Output the (X, Y) coordinate of the center of the cell containing the given text.  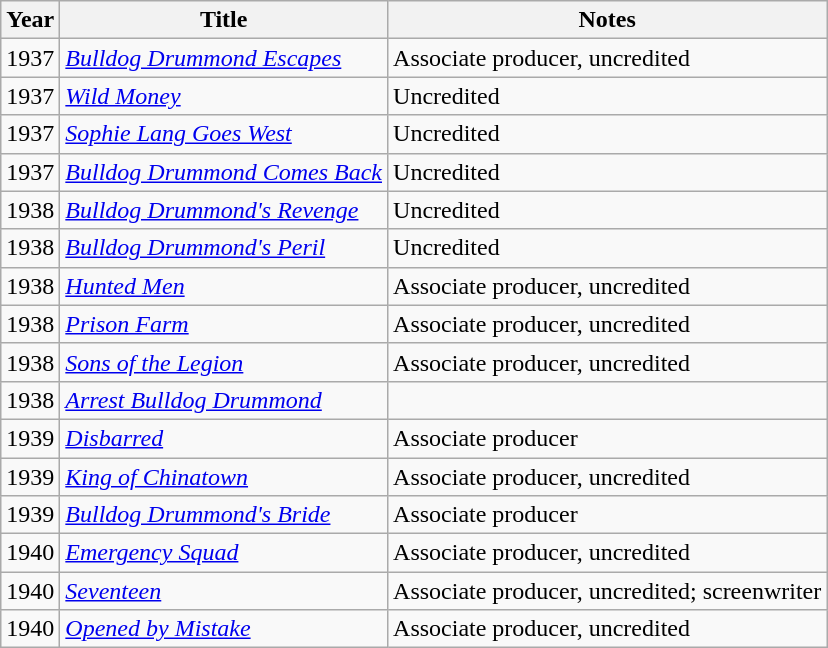
Sons of the Legion (224, 362)
Arrest Bulldog Drummond (224, 400)
Year (30, 20)
Sophie Lang Goes West (224, 134)
Prison Farm (224, 324)
Bulldog Drummond's Bride (224, 515)
Notes (608, 20)
Bulldog Drummond's Peril (224, 248)
Opened by Mistake (224, 629)
Seventeen (224, 591)
Bulldog Drummond's Revenge (224, 210)
Associate producer, uncredited; screenwriter (608, 591)
Wild Money (224, 96)
Hunted Men (224, 286)
Bulldog Drummond Comes Back (224, 172)
Emergency Squad (224, 553)
Disbarred (224, 438)
King of Chinatown (224, 477)
Title (224, 20)
Bulldog Drummond Escapes (224, 58)
